Search for the cell housing the specified text and yield its [X, Y] center coordinate. 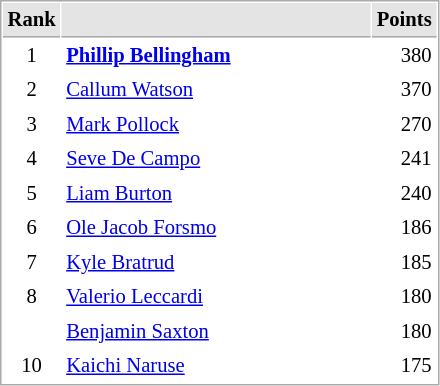
185 [404, 262]
241 [404, 158]
1 [32, 56]
370 [404, 90]
240 [404, 194]
380 [404, 56]
Kaichi Naruse [216, 366]
Seve De Campo [216, 158]
8 [32, 296]
175 [404, 366]
10 [32, 366]
Mark Pollock [216, 124]
Callum Watson [216, 90]
3 [32, 124]
Rank [32, 20]
7 [32, 262]
Benjamin Saxton [216, 332]
6 [32, 228]
4 [32, 158]
Liam Burton [216, 194]
Ole Jacob Forsmo [216, 228]
186 [404, 228]
Points [404, 20]
Valerio Leccardi [216, 296]
Kyle Bratrud [216, 262]
5 [32, 194]
2 [32, 90]
270 [404, 124]
Phillip Bellingham [216, 56]
